Search for the cell housing the specified text and yield its [x, y] center coordinate. 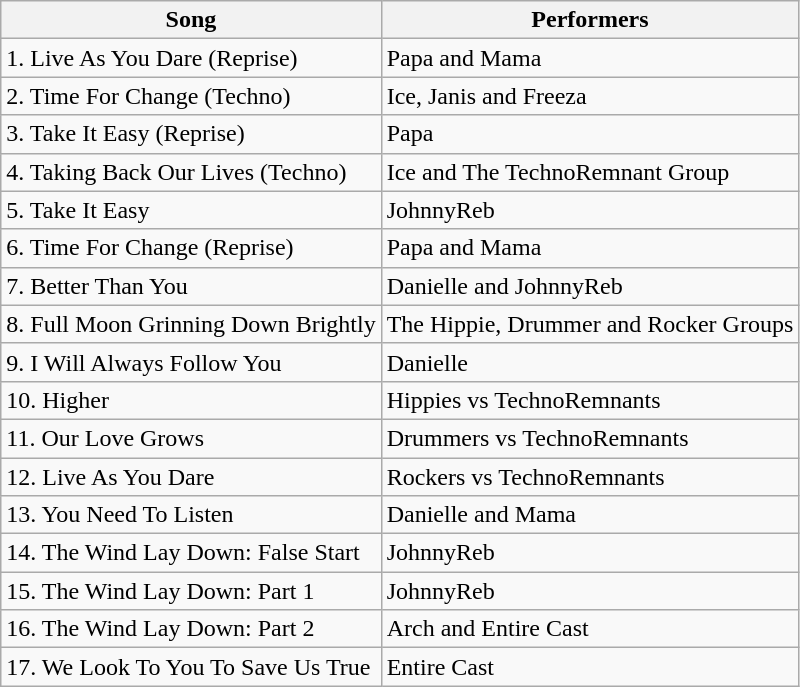
1. Live As You Dare (Reprise) [191, 58]
Hippies vs TechnoRemnants [590, 400]
Song [191, 20]
3. Take It Easy (Reprise) [191, 134]
11. Our Love Grows [191, 438]
Ice, Janis and Freeza [590, 96]
Arch and Entire Cast [590, 629]
Danielle and Mama [590, 515]
The Hippie, Drummer and Rocker Groups [590, 324]
13. You Need To Listen [191, 515]
Danielle [590, 362]
10. Higher [191, 400]
Entire Cast [590, 667]
15. The Wind Lay Down: Part 1 [191, 591]
5. Take It Easy [191, 210]
Rockers vs TechnoRemnants [590, 477]
2. Time For Change (Techno) [191, 96]
17. We Look To You To Save Us True [191, 667]
14. The Wind Lay Down: False Start [191, 553]
Drummers vs TechnoRemnants [590, 438]
4. Taking Back Our Lives (Techno) [191, 172]
16. The Wind Lay Down: Part 2 [191, 629]
Danielle and JohnnyReb [590, 286]
Ice and The TechnoRemnant Group [590, 172]
7. Better Than You [191, 286]
12. Live As You Dare [191, 477]
Performers [590, 20]
8. Full Moon Grinning Down Brightly [191, 324]
6. Time For Change (Reprise) [191, 248]
Papa [590, 134]
9. I Will Always Follow You [191, 362]
